Determine the (x, y) coordinate at the center of the cell enclosing the given text.  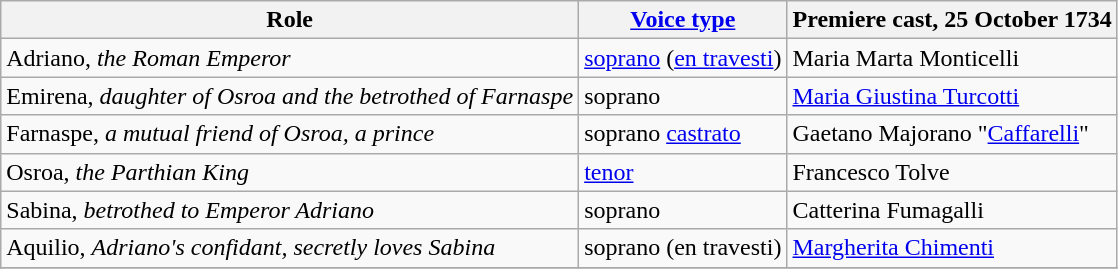
Aquilio, Adriano's confidant, secretly loves Sabina (290, 248)
Role (290, 20)
Maria Marta Monticelli (952, 58)
Premiere cast, 25 October 1734 (952, 20)
Voice type (683, 20)
Francesco Tolve (952, 172)
soprano castrato (683, 134)
Adriano, the Roman Emperor (290, 58)
Maria Giustina Turcotti (952, 96)
Catterina Fumagalli (952, 210)
Gaetano Majorano "Caffarelli" (952, 134)
tenor (683, 172)
Margherita Chimenti (952, 248)
Emirena, daughter of Osroa and the betrothed of Farnaspe (290, 96)
Osroa, the Parthian King (290, 172)
Sabina, betrothed to Emperor Adriano (290, 210)
Farnaspe, a mutual friend of Osroa, a prince (290, 134)
